From the cell containing the given text, extract its center point as (x, y) coordinate. 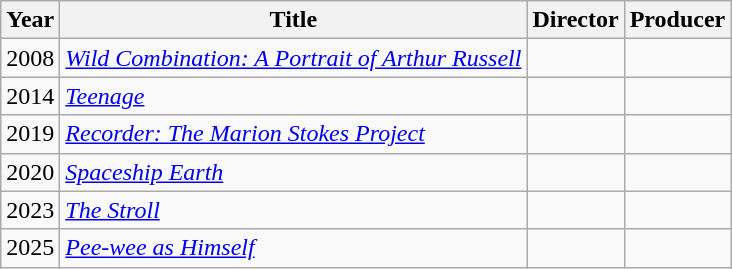
2008 (30, 58)
2014 (30, 96)
Producer (678, 20)
2023 (30, 210)
2020 (30, 172)
Year (30, 20)
Director (576, 20)
The Stroll (294, 210)
2025 (30, 248)
Recorder: The Marion Stokes Project (294, 134)
2019 (30, 134)
Title (294, 20)
Spaceship Earth (294, 172)
Pee-wee as Himself (294, 248)
Teenage (294, 96)
Wild Combination: A Portrait of Arthur Russell (294, 58)
